Search for the cell housing the specified text and yield its [X, Y] center coordinate. 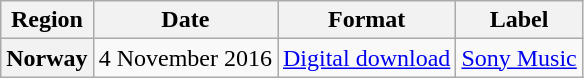
Format [367, 20]
Region [47, 20]
Label [519, 20]
Norway [47, 58]
Date [185, 20]
Digital download [367, 58]
4 November 2016 [185, 58]
Sony Music [519, 58]
